Search for the cell housing the specified text and yield its [X, Y] center coordinate. 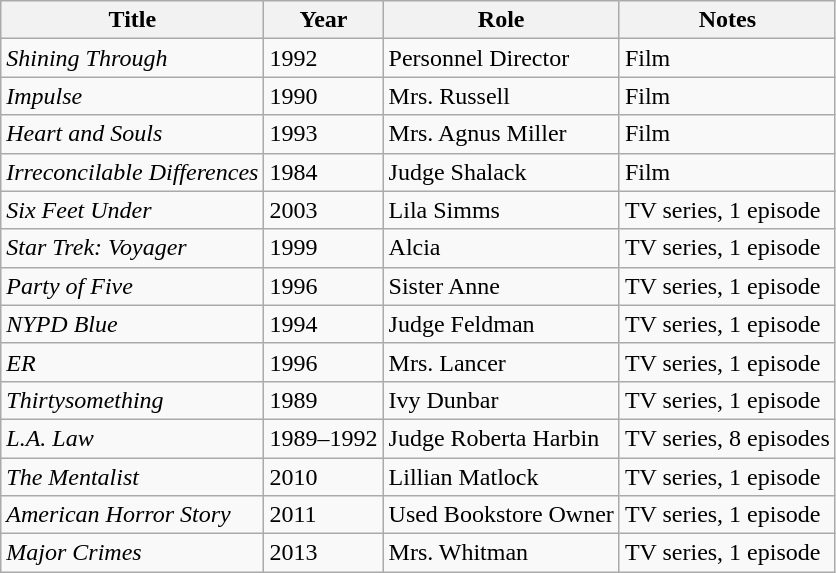
1994 [324, 324]
Shining Through [132, 58]
Used Bookstore Owner [501, 515]
Alcia [501, 248]
The Mentalist [132, 477]
2013 [324, 553]
1992 [324, 58]
1999 [324, 248]
ER [132, 362]
TV series, 8 episodes [727, 438]
2010 [324, 477]
Judge Feldman [501, 324]
Personnel Director [501, 58]
Irreconcilable Differences [132, 172]
American Horror Story [132, 515]
Ivy Dunbar [501, 400]
Lillian Matlock [501, 477]
1990 [324, 96]
NYPD Blue [132, 324]
1993 [324, 134]
Major Crimes [132, 553]
Judge Shalack [501, 172]
1984 [324, 172]
2011 [324, 515]
Star Trek: Voyager [132, 248]
1989–1992 [324, 438]
Notes [727, 20]
Party of Five [132, 286]
Judge Roberta Harbin [501, 438]
Title [132, 20]
Role [501, 20]
Mrs. Agnus Miller [501, 134]
1989 [324, 400]
Sister Anne [501, 286]
Year [324, 20]
Six Feet Under [132, 210]
Mrs. Whitman [501, 553]
Mrs. Russell [501, 96]
L.A. Law [132, 438]
Lila Simms [501, 210]
Impulse [132, 96]
Mrs. Lancer [501, 362]
2003 [324, 210]
Thirtysomething [132, 400]
Heart and Souls [132, 134]
